Capture the cell that displays the provided text and extract its [x, y] central coordinate. 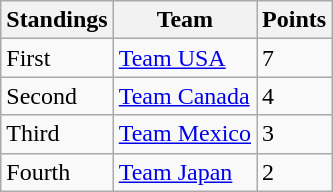
Fourth [57, 172]
Team Mexico [184, 134]
3 [294, 134]
Team [184, 20]
Team USA [184, 58]
Points [294, 20]
Team Japan [184, 172]
First [57, 58]
4 [294, 96]
2 [294, 172]
Second [57, 96]
Third [57, 134]
7 [294, 58]
Team Canada [184, 96]
Standings [57, 20]
